Determine the [x, y] coordinate at the center of the cell enclosing the given text.  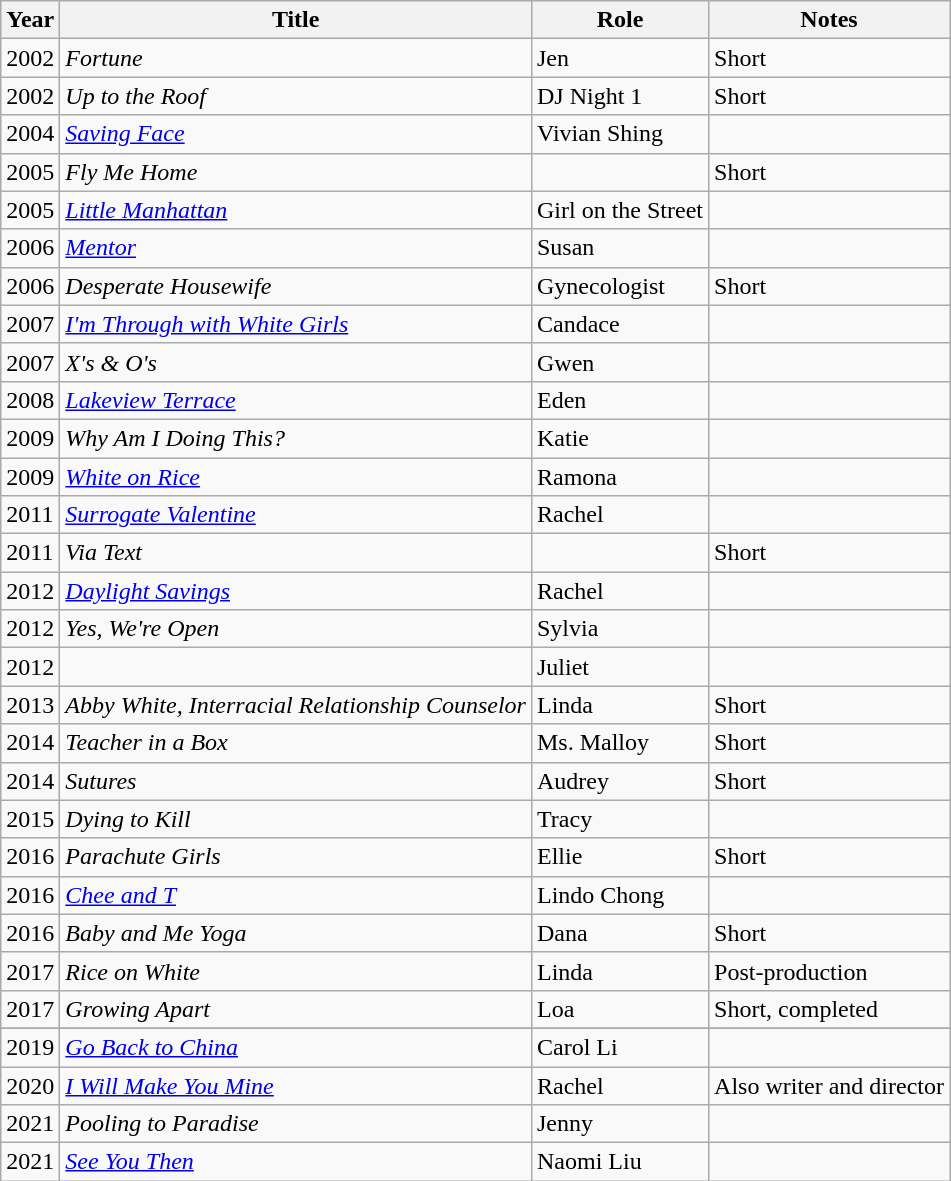
Desperate Housewife [296, 286]
Eden [620, 400]
Gynecologist [620, 286]
Chee and T [296, 895]
Surrogate Valentine [296, 515]
Up to the Roof [296, 96]
Why Am I Doing This? [296, 438]
Mentor [296, 248]
Saving Face [296, 134]
Susan [620, 248]
Daylight Savings [296, 591]
DJ Night 1 [620, 96]
Ellie [620, 857]
Carol Li [620, 1047]
Title [296, 20]
Juliet [620, 667]
Role [620, 20]
2013 [30, 705]
Loa [620, 1009]
See You Then [296, 1162]
2019 [30, 1047]
I'm Through with White Girls [296, 324]
Pooling to Paradise [296, 1124]
Jen [620, 58]
Fly Me Home [296, 172]
Baby and Me Yoga [296, 933]
Growing Apart [296, 1009]
Sylvia [620, 629]
Lakeview Terrace [296, 400]
Audrey [620, 781]
Teacher in a Box [296, 743]
Year [30, 20]
White on Rice [296, 477]
Naomi Liu [620, 1162]
Notes [830, 20]
Abby White, Interracial Relationship Counselor [296, 705]
Lindo Chong [620, 895]
Dying to Kill [296, 819]
X's & O's [296, 362]
Tracy [620, 819]
Gwen [620, 362]
2015 [30, 819]
Fortune [296, 58]
2004 [30, 134]
2020 [30, 1085]
2008 [30, 400]
Rice on White [296, 971]
Candace [620, 324]
Also writer and director [830, 1085]
Katie [620, 438]
Girl on the Street [620, 210]
Via Text [296, 553]
Short, completed [830, 1009]
Dana [620, 933]
Yes, We're Open [296, 629]
Jenny [620, 1124]
Go Back to China [296, 1047]
Sutures [296, 781]
Vivian Shing [620, 134]
Ms. Malloy [620, 743]
Ramona [620, 477]
Post-production [830, 971]
Parachute Girls [296, 857]
I Will Make You Mine [296, 1085]
Little Manhattan [296, 210]
